Detect which cell encompasses the target text, then output its (x, y) center coordinate. 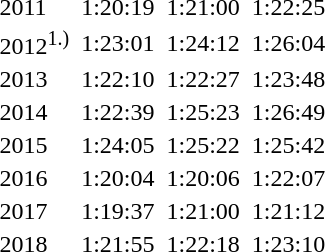
1:23:01 (118, 43)
1:20:06 (203, 178)
1:22:27 (203, 79)
1:22:39 (118, 112)
1:25:22 (203, 145)
1:20:04 (118, 178)
1:22:10 (118, 79)
1:24:05 (118, 145)
1:21:00 (203, 211)
1:24:12 (203, 43)
1:25:23 (203, 112)
1:19:37 (118, 211)
